Return the (X, Y) coordinate for the center point of the cell that contains the specified text.  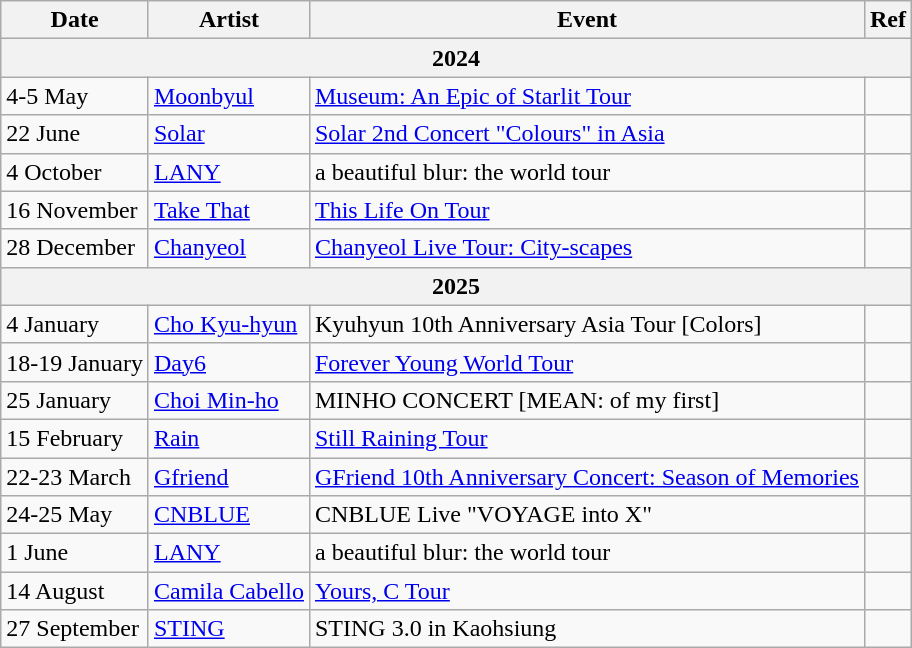
14 August (75, 591)
Artist (228, 20)
Gfriend (228, 477)
Still Raining Tour (586, 438)
CNBLUE Live "VOYAGE into X" (586, 515)
Event (586, 20)
2024 (456, 58)
1 June (75, 553)
Ref (888, 20)
Chanyeol Live Tour: City-scapes (586, 248)
15 February (75, 438)
STING (228, 629)
Take That (228, 210)
Chanyeol (228, 248)
CNBLUE (228, 515)
Rain (228, 438)
Day6 (228, 362)
24-25 May (75, 515)
4 October (75, 172)
4-5 May (75, 96)
Choi Min-ho (228, 400)
MINHO CONCERT [MEAN: of my first] (586, 400)
2025 (456, 286)
Date (75, 20)
GFriend 10th Anniversary Concert: Season of Memories (586, 477)
18-19 January (75, 362)
Museum: An Epic of Starlit Tour (586, 96)
16 November (75, 210)
Cho Kyu-hyun (228, 324)
Solar (228, 134)
25 January (75, 400)
4 January (75, 324)
27 September (75, 629)
Forever Young World Tour (586, 362)
Moonbyul (228, 96)
Kyuhyun 10th Anniversary Asia Tour [Colors] (586, 324)
Yours, C Tour (586, 591)
28 December (75, 248)
22-23 March (75, 477)
STING 3.0 in Kaohsiung (586, 629)
Camila Cabello (228, 591)
22 June (75, 134)
Solar 2nd Concert "Colours" in Asia (586, 134)
This Life On Tour (586, 210)
